For the text-containing cell, return its midpoint in (x, y) coordinate format. 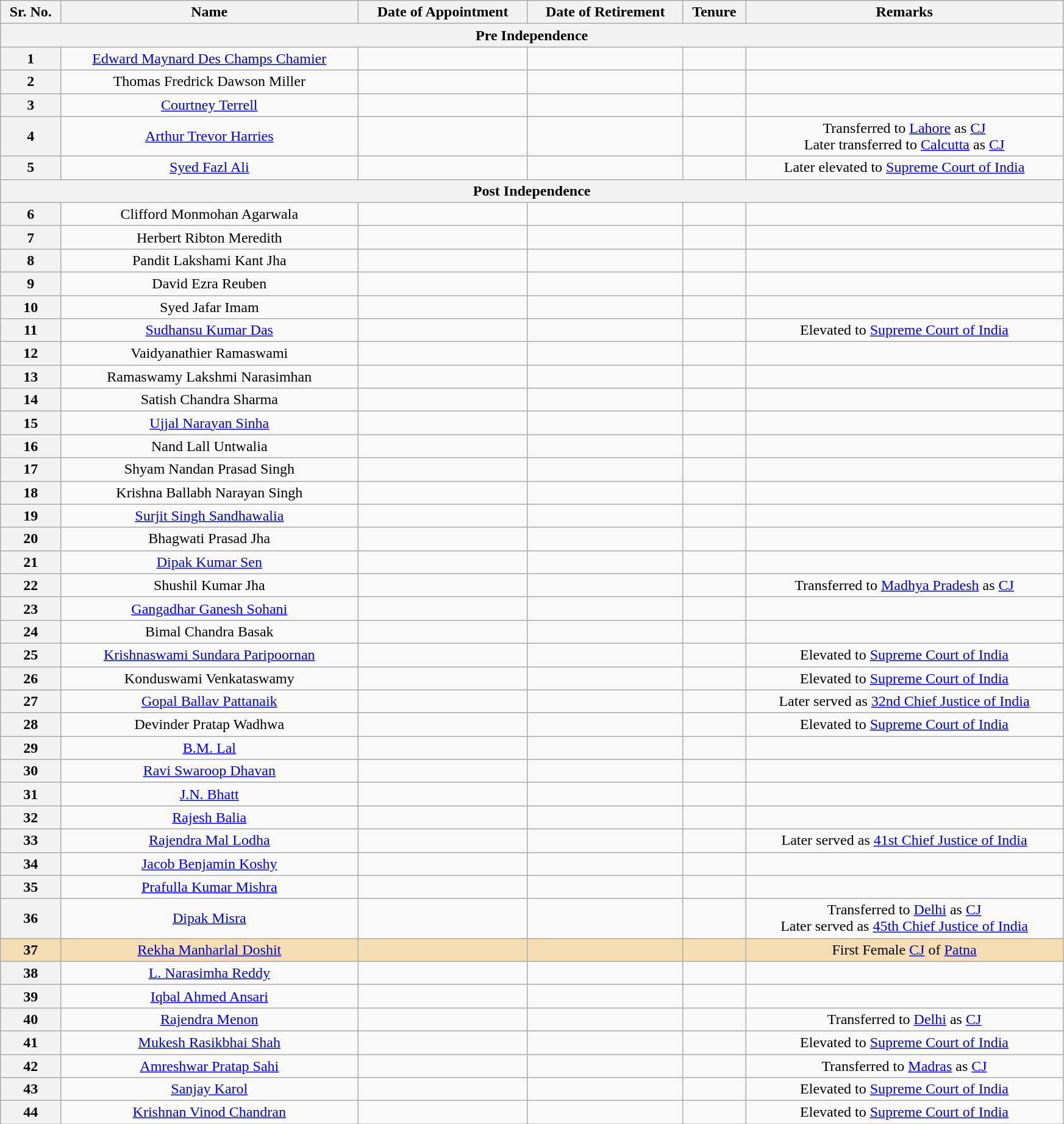
2 (30, 82)
28 (30, 725)
1 (30, 59)
43 (30, 1089)
Transferred to Madhya Pradesh as CJ (905, 585)
44 (30, 1112)
41 (30, 1042)
19 (30, 516)
Rajesh Balia (210, 817)
Syed Jafar Imam (210, 307)
31 (30, 794)
Amreshwar Pratap Sahi (210, 1066)
40 (30, 1019)
33 (30, 841)
Rajendra Menon (210, 1019)
10 (30, 307)
Transferred to Delhi as CJ Later served as 45th Chief Justice of India (905, 918)
8 (30, 260)
Mukesh Rasikbhai Shah (210, 1042)
39 (30, 996)
First Female CJ of Patna (905, 950)
Dipak Kumar Sen (210, 562)
6 (30, 214)
35 (30, 887)
David Ezra Reuben (210, 283)
37 (30, 950)
Shushil Kumar Jha (210, 585)
Ujjal Narayan Sinha (210, 423)
Clifford Monmohan Agarwala (210, 214)
Nand Lall Untwalia (210, 446)
Later elevated to Supreme Court of India (905, 168)
17 (30, 469)
Devinder Pratap Wadhwa (210, 725)
3 (30, 105)
Sr. No. (30, 12)
Later served as 41st Chief Justice of India (905, 841)
Sudhansu Kumar Das (210, 330)
32 (30, 817)
Date of Retirement (605, 12)
Syed Fazl Ali (210, 168)
18 (30, 493)
Thomas Fredrick Dawson Miller (210, 82)
Edward Maynard Des Champs Chamier (210, 59)
29 (30, 748)
Herbert Ribton Meredith (210, 237)
5 (30, 168)
Tenure (714, 12)
Rajendra Mal Lodha (210, 841)
13 (30, 377)
22 (30, 585)
Transferred to Lahore as CJ Later transferred to Calcutta as CJ (905, 137)
Transferred to Delhi as CJ (905, 1019)
Date of Appointment (443, 12)
Dipak Misra (210, 918)
25 (30, 655)
21 (30, 562)
L. Narasimha Reddy (210, 973)
Name (210, 12)
9 (30, 283)
Satish Chandra Sharma (210, 400)
20 (30, 539)
14 (30, 400)
27 (30, 702)
11 (30, 330)
Ravi Swaroop Dhavan (210, 771)
36 (30, 918)
Arthur Trevor Harries (210, 137)
Surjit Singh Sandhawalia (210, 516)
Remarks (905, 12)
B.M. Lal (210, 748)
24 (30, 631)
26 (30, 678)
Transferred to Madras as CJ (905, 1066)
Courtney Terrell (210, 105)
Prafulla Kumar Mishra (210, 887)
J.N. Bhatt (210, 794)
Rekha Manharlal Doshit (210, 950)
Shyam Nandan Prasad Singh (210, 469)
Pre Independence (532, 35)
Krishnan Vinod Chandran (210, 1112)
Pandit Lakshami Kant Jha (210, 260)
Gangadhar Ganesh Sohani (210, 608)
Jacob Benjamin Koshy (210, 864)
Sanjay Karol (210, 1089)
42 (30, 1066)
Krishnaswami Sundara Paripoornan (210, 655)
Konduswami Venkataswamy (210, 678)
38 (30, 973)
15 (30, 423)
16 (30, 446)
Krishna Ballabh Narayan Singh (210, 493)
23 (30, 608)
Vaidyanathier Ramaswami (210, 354)
4 (30, 137)
Gopal Ballav Pattanaik (210, 702)
Later served as 32nd Chief Justice of India (905, 702)
34 (30, 864)
Bimal Chandra Basak (210, 631)
30 (30, 771)
12 (30, 354)
Bhagwati Prasad Jha (210, 539)
7 (30, 237)
Ramaswamy Lakshmi Narasimhan (210, 377)
Iqbal Ahmed Ansari (210, 996)
Post Independence (532, 191)
